Extract the [X, Y] coordinate from the center of the cell holding the provided text.  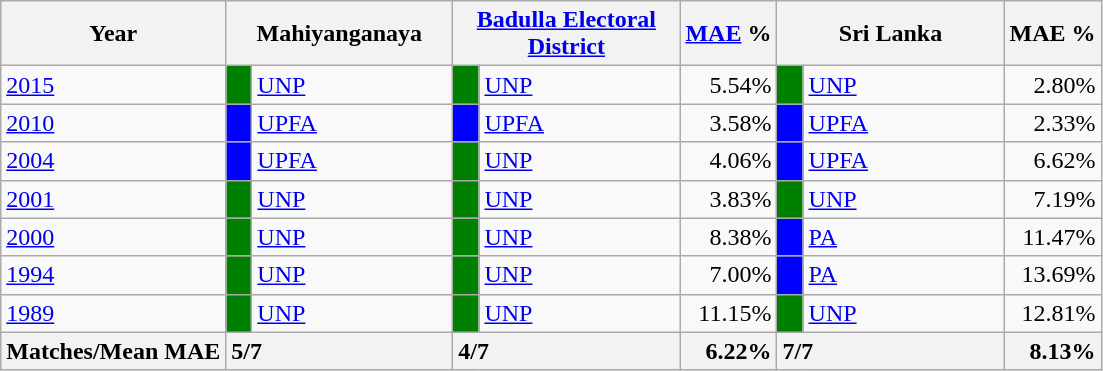
2.80% [1052, 85]
Badulla Electoral District [566, 34]
4.06% [728, 161]
2.33% [1052, 123]
11.15% [728, 313]
7.00% [728, 275]
11.47% [1052, 237]
Sri Lanka [890, 34]
5/7 [340, 351]
Year [114, 34]
2010 [114, 123]
13.69% [1052, 275]
3.83% [728, 199]
8.13% [1052, 351]
Mahiyanganaya [340, 34]
1989 [114, 313]
2004 [114, 161]
8.38% [728, 237]
1994 [114, 275]
6.62% [1052, 161]
7.19% [1052, 199]
5.54% [728, 85]
3.58% [728, 123]
2015 [114, 85]
6.22% [728, 351]
2001 [114, 199]
12.81% [1052, 313]
Matches/Mean MAE [114, 351]
7/7 [890, 351]
2000 [114, 237]
4/7 [566, 351]
